Extract the [X, Y] coordinate from the center of the cell holding the provided text.  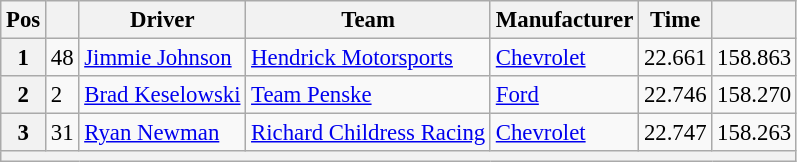
Team [368, 20]
Ford [564, 95]
158.263 [754, 133]
Hendrick Motorsports [368, 58]
3 [24, 133]
Time [676, 20]
Driver [162, 20]
22.746 [676, 95]
158.863 [754, 58]
158.270 [754, 95]
Brad Keselowski [162, 95]
Jimmie Johnson [162, 58]
48 [62, 58]
31 [62, 133]
Richard Childress Racing [368, 133]
22.661 [676, 58]
Pos [24, 20]
Team Penske [368, 95]
1 [24, 58]
Ryan Newman [162, 133]
Manufacturer [564, 20]
22.747 [676, 133]
